Output the [X, Y] coordinate of the center of the cell containing the given text.  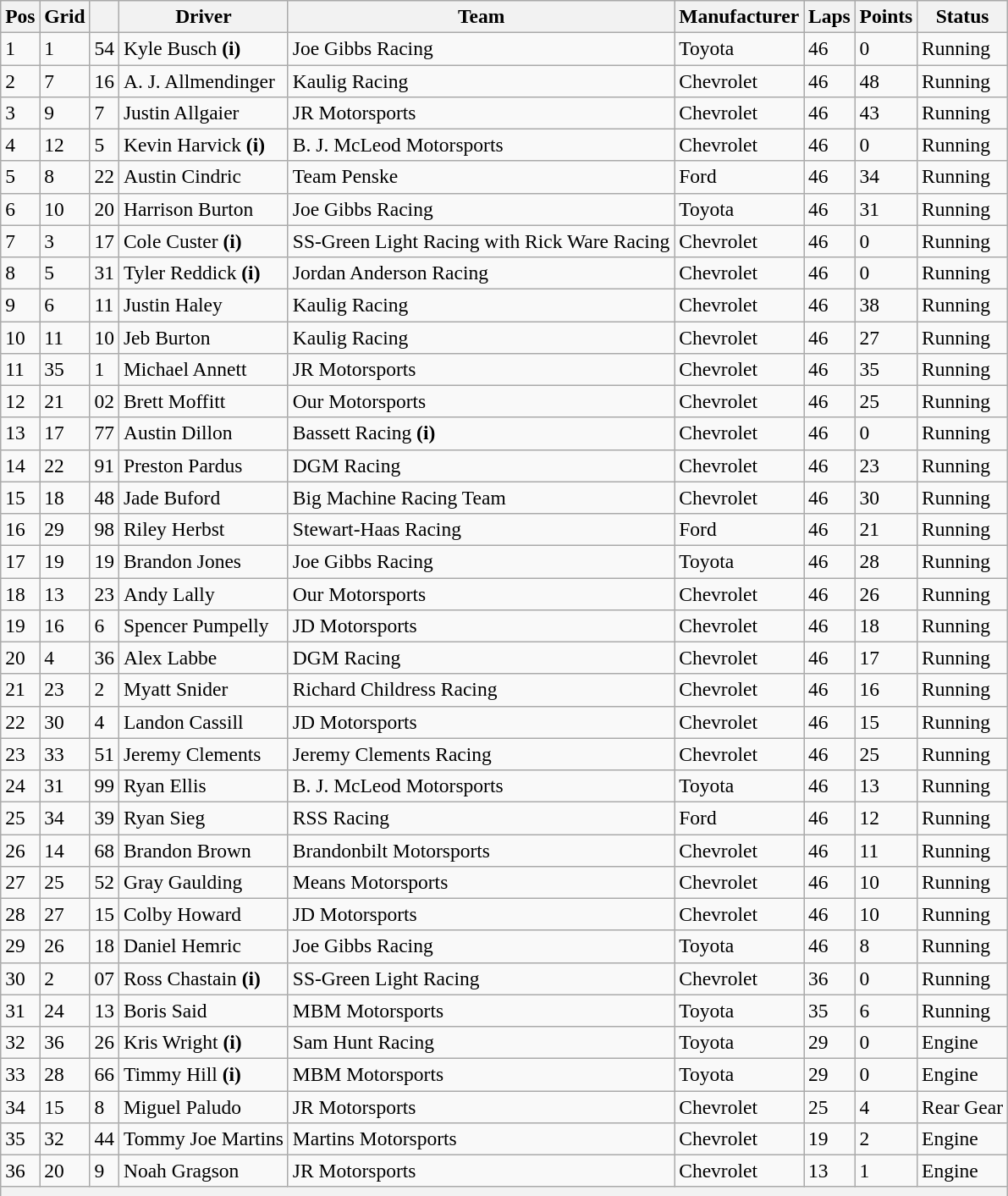
66 [104, 1074]
Austin Cindric [203, 177]
Gray Gaulding [203, 882]
Sam Hunt Racing [481, 1042]
Jade Buford [203, 498]
Jordan Anderson Racing [481, 273]
Ryan Ellis [203, 785]
Preston Pardus [203, 466]
Bassett Racing (i) [481, 433]
Myatt Snider [203, 690]
SS-Green Light Racing with Rick Ware Racing [481, 241]
Big Machine Racing Team [481, 498]
Brandonbilt Motorsports [481, 850]
99 [104, 785]
Ryan Sieg [203, 818]
Kyle Busch (i) [203, 48]
Laps [829, 16]
Jeb Burton [203, 337]
Justin Haley [203, 305]
Team Penske [481, 177]
Brandon Brown [203, 850]
SS-Green Light Racing [481, 978]
98 [104, 529]
02 [104, 401]
52 [104, 882]
Ross Chastain (i) [203, 978]
Brett Moffitt [203, 401]
91 [104, 466]
Pos [20, 16]
Miguel Paludo [203, 1106]
Means Motorsports [481, 882]
Austin Dillon [203, 433]
Landon Cassill [203, 722]
44 [104, 1138]
RSS Racing [481, 818]
39 [104, 818]
77 [104, 433]
Tommy Joe Martins [203, 1138]
68 [104, 850]
54 [104, 48]
Team [481, 16]
Jeremy Clements Racing [481, 754]
51 [104, 754]
Harrison Burton [203, 209]
43 [886, 113]
Daniel Hemric [203, 946]
Cole Custer (i) [203, 241]
Justin Allgaier [203, 113]
A. J. Allmendinger [203, 80]
Manufacturer [740, 16]
Alex Labbe [203, 658]
38 [886, 305]
Riley Herbst [203, 529]
Brandon Jones [203, 561]
Grid [64, 16]
Richard Childress Racing [481, 690]
Stewart-Haas Racing [481, 529]
Tyler Reddick (i) [203, 273]
Martins Motorsports [481, 1138]
Rear Gear [963, 1106]
Noah Gragson [203, 1171]
Timmy Hill (i) [203, 1074]
Colby Howard [203, 914]
Kevin Harvick (i) [203, 145]
Spencer Pumpelly [203, 626]
Jeremy Clements [203, 754]
Boris Said [203, 1011]
Points [886, 16]
Status [963, 16]
Kris Wright (i) [203, 1042]
Andy Lally [203, 593]
Michael Annett [203, 369]
07 [104, 978]
Driver [203, 16]
